Output the (X, Y) coordinate of the center of the cell containing the given text.  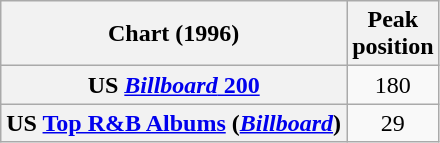
29 (393, 123)
US Top R&B Albums (Billboard) (174, 123)
180 (393, 85)
US Billboard 200 (174, 85)
Peak position (393, 34)
Chart (1996) (174, 34)
